From the cell containing the given text, extract its center point as [X, Y] coordinate. 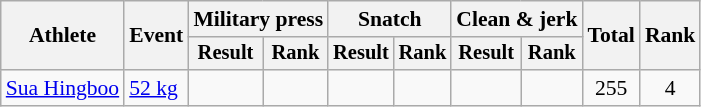
Total [610, 36]
Athlete [62, 36]
52 kg [156, 88]
Military press [258, 19]
4 [670, 88]
Event [156, 36]
Sua Hingboo [62, 88]
255 [610, 88]
Clean & jerk [516, 19]
Snatch [390, 19]
